From the cell containing the given text, extract its center point as [x, y] coordinate. 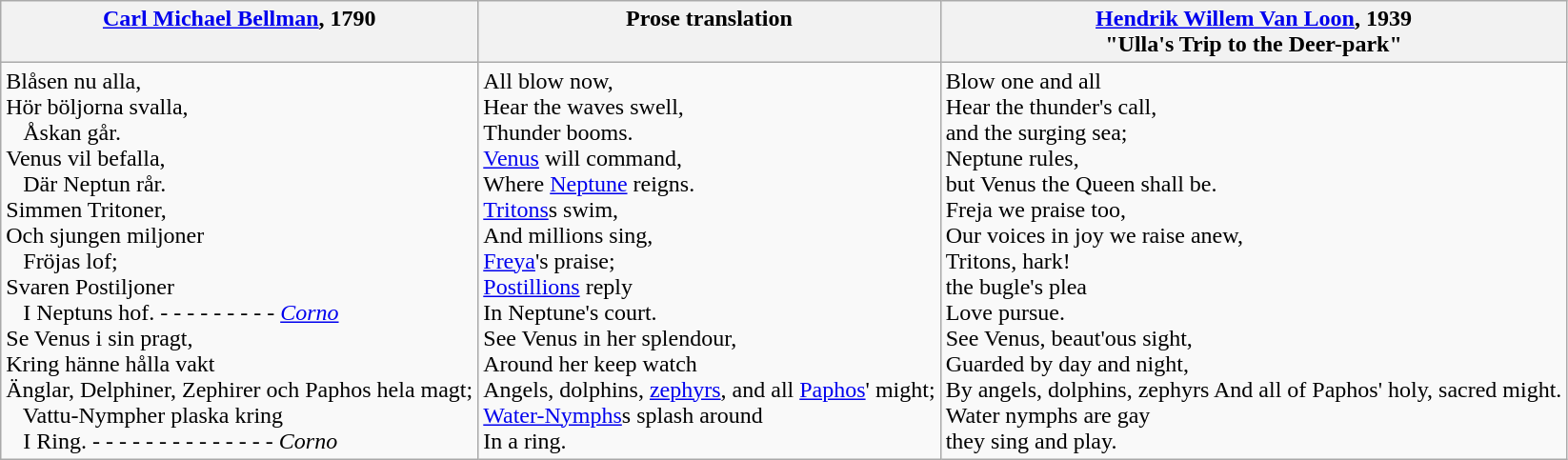
Hendrik Willem Van Loon, 1939"Ulla's Trip to the Deer-park" [1254, 32]
Carl Michael Bellman, 1790 [240, 32]
Prose translation [709, 32]
